Search for the cell housing the specified text and yield its [x, y] center coordinate. 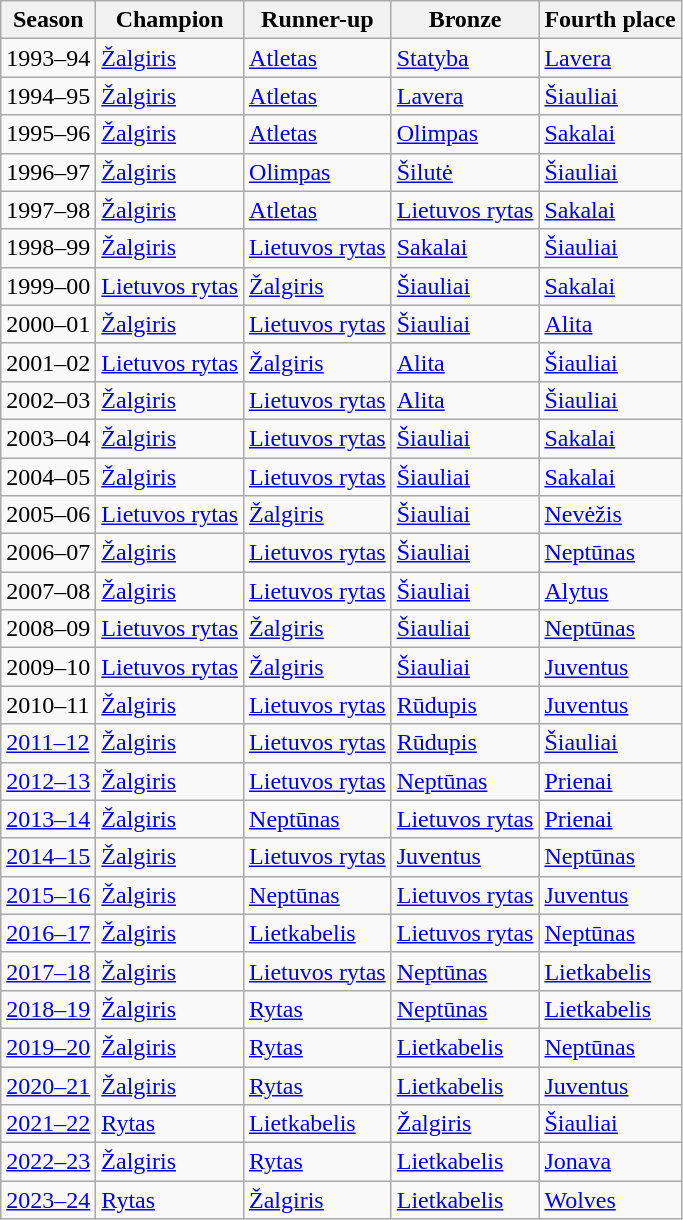
2020–21 [48, 1085]
2006–07 [48, 553]
1999–00 [48, 286]
Runner-up [318, 20]
2009–10 [48, 667]
2004–05 [48, 477]
2012–13 [48, 781]
Champion [170, 20]
2000–01 [48, 324]
2011–12 [48, 743]
Season [48, 20]
2019–20 [48, 1047]
Bronze [465, 20]
2005–06 [48, 515]
2013–14 [48, 819]
1993–94 [48, 58]
1996–97 [48, 172]
Fourth place [610, 20]
2017–18 [48, 971]
1994–95 [48, 96]
Wolves [610, 1200]
2018–19 [48, 1009]
2023–24 [48, 1200]
2021–22 [48, 1124]
1998–99 [48, 248]
Statyba [465, 58]
Šilutė [465, 172]
1997–98 [48, 210]
2001–02 [48, 362]
2016–17 [48, 933]
Nevėžis [610, 515]
2014–15 [48, 857]
Jonava [610, 1162]
2007–08 [48, 591]
Alytus [610, 591]
1995–96 [48, 134]
2002–03 [48, 400]
2015–16 [48, 895]
2010–11 [48, 705]
2008–09 [48, 629]
2022–23 [48, 1162]
2003–04 [48, 438]
